Locate the cell with the specified text and output its (X, Y) center coordinate. 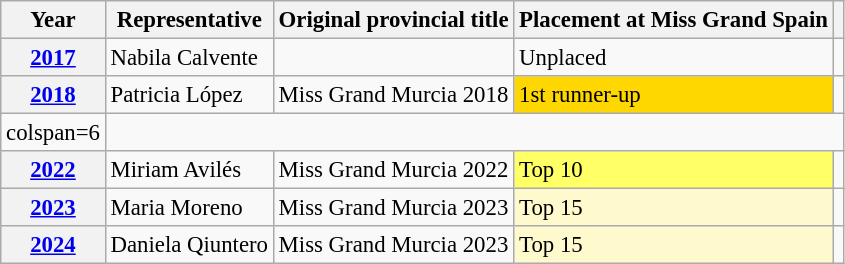
Top 10 (674, 170)
Patricia López (189, 95)
2024 (53, 245)
2017 (53, 58)
Miriam Avilés (189, 170)
Placement at Miss Grand Spain (674, 20)
Miss Grand Murcia 2018 (394, 95)
Maria Moreno (189, 208)
Unplaced (674, 58)
1st runner-up (674, 95)
2022 (53, 170)
colspan=6 (53, 133)
2018 (53, 95)
Miss Grand Murcia 2022 (394, 170)
Original provincial title (394, 20)
2023 (53, 208)
Nabila Calvente (189, 58)
Year (53, 20)
Representative (189, 20)
Daniela Qiuntero (189, 245)
